Output the [x, y] coordinate of the center of the cell containing the given text.  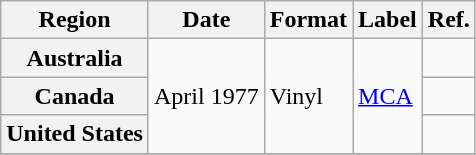
Region [75, 20]
April 1977 [206, 96]
Date [206, 20]
MCA [388, 96]
United States [75, 134]
Ref. [448, 20]
Australia [75, 58]
Vinyl [308, 96]
Format [308, 20]
Canada [75, 96]
Label [388, 20]
